Extract the [X, Y] coordinate from the center of the cell holding the provided text.  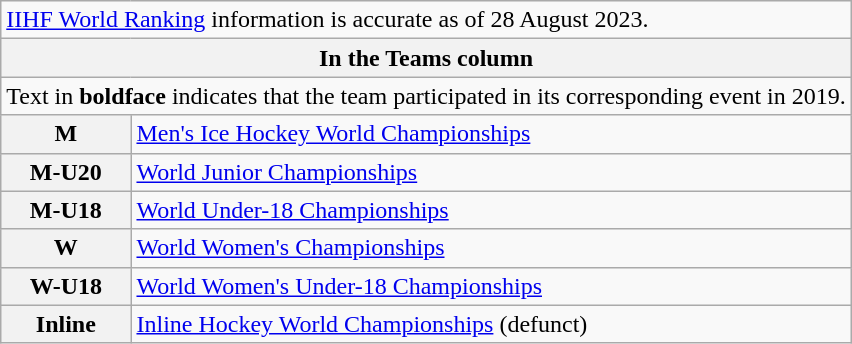
World Women's Under-18 Championships [491, 286]
W-U18 [66, 286]
Inline Hockey World Championships (defunct) [491, 324]
Men's Ice Hockey World Championships [491, 134]
Inline [66, 324]
M-U18 [66, 210]
World Junior Championships [491, 172]
M-U20 [66, 172]
W [66, 248]
Text in boldface indicates that the team participated in its corresponding event in 2019. [426, 96]
IIHF World Ranking information is accurate as of 28 August 2023. [426, 20]
World Under-18 Championships [491, 210]
World Women's Championships [491, 248]
M [66, 134]
In the Teams column [426, 58]
